Extract the [X, Y] coordinate from the center of the cell holding the provided text.  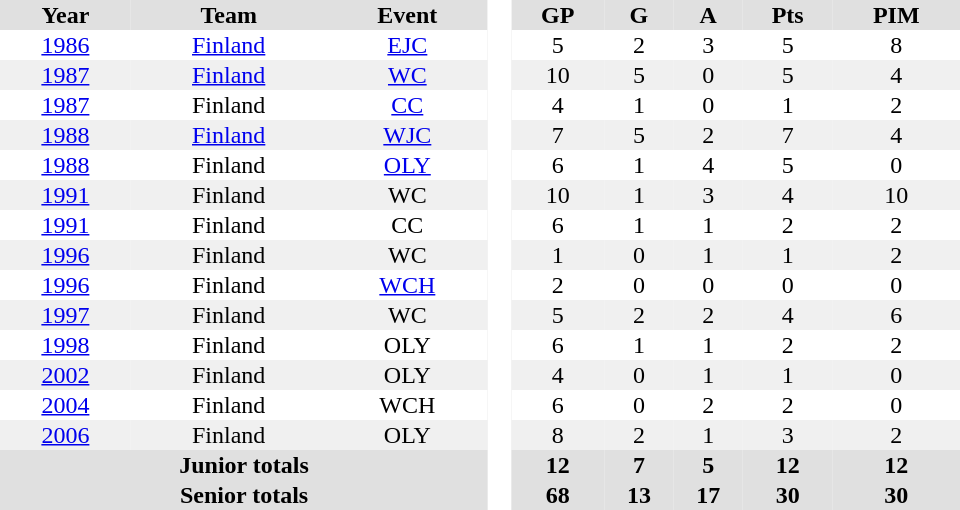
13 [638, 495]
G [638, 15]
A [708, 15]
PIM [896, 15]
2002 [66, 375]
EJC [408, 45]
Senior totals [244, 495]
Junior totals [244, 465]
1997 [66, 315]
68 [558, 495]
Year [66, 15]
1986 [66, 45]
2006 [66, 435]
Pts [788, 15]
17 [708, 495]
Event [408, 15]
Team [229, 15]
1998 [66, 345]
GP [558, 15]
WJC [408, 135]
2004 [66, 405]
